Scan for the cell matching the given text and deliver its (X, Y) coordinate at center. 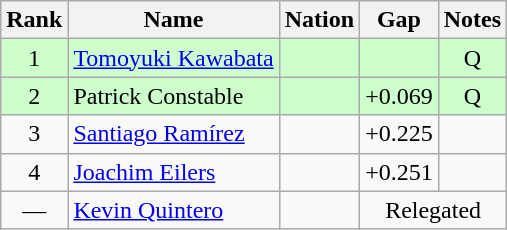
+0.251 (400, 172)
Nation (319, 20)
3 (34, 134)
Santiago Ramírez (174, 134)
Joachim Eilers (174, 172)
1 (34, 58)
Tomoyuki Kawabata (174, 58)
2 (34, 96)
+0.225 (400, 134)
Relegated (434, 210)
— (34, 210)
Name (174, 20)
Kevin Quintero (174, 210)
Notes (472, 20)
Gap (400, 20)
Patrick Constable (174, 96)
4 (34, 172)
+0.069 (400, 96)
Rank (34, 20)
